For the text-containing cell, return its midpoint in (x, y) coordinate format. 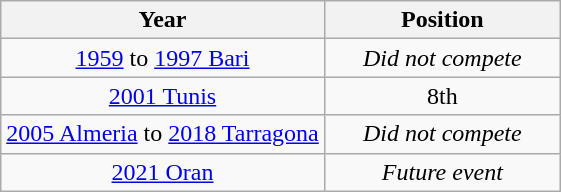
2021 Oran (163, 172)
8th (442, 96)
Future event (442, 172)
Year (163, 20)
Position (442, 20)
2001 Tunis (163, 96)
1959 to 1997 Bari (163, 58)
2005 Almeria to 2018 Tarragona (163, 134)
